Detect which cell encompasses the target text, then output its [X, Y] center coordinate. 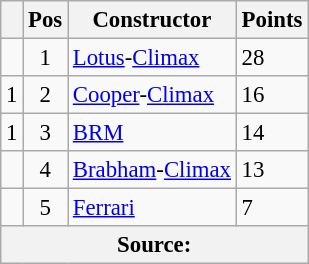
Lotus-Climax [152, 58]
28 [272, 58]
16 [272, 95]
Points [272, 20]
Source: [154, 245]
5 [46, 208]
Brabham-Climax [152, 170]
14 [272, 133]
2 [46, 95]
Constructor [152, 20]
3 [46, 133]
7 [272, 208]
Cooper-Climax [152, 95]
Ferrari [152, 208]
4 [46, 170]
BRM [152, 133]
13 [272, 170]
Pos [46, 20]
